Scan for the cell matching the given text and deliver its [x, y] coordinate at center. 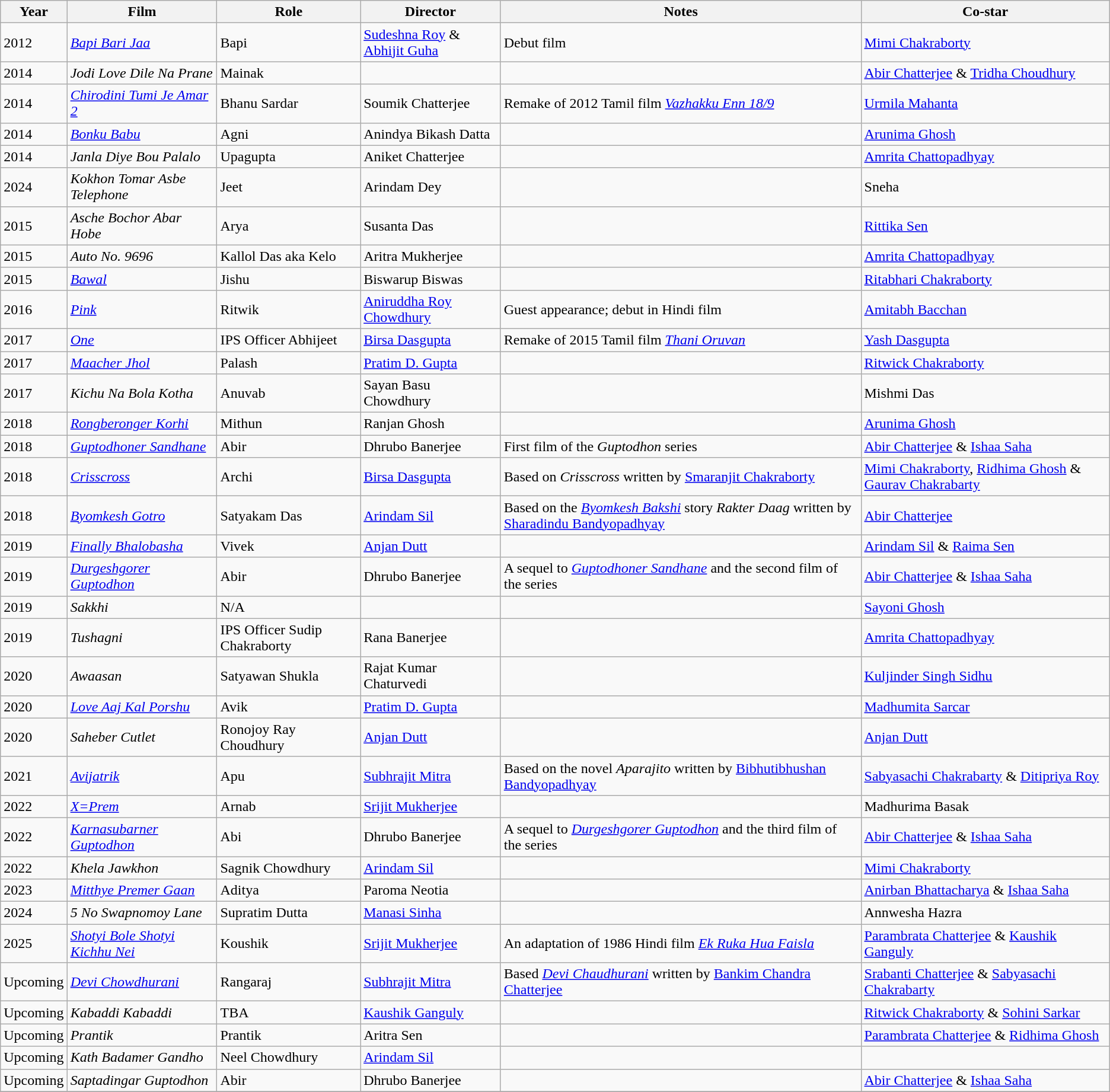
Maacher Jhol [142, 362]
Sakkhi [142, 607]
Abir Chatterjee [985, 516]
Sayoni Ghosh [985, 607]
Supratim Dutta [289, 913]
Sayan Basu Chowdhury [430, 394]
5 No Swapnomoy Lane [142, 913]
Karnasubarner Guptodhon [142, 837]
Saptadingar Guptodhon [142, 1080]
Arya [289, 225]
Finally Bhalobasha [142, 546]
Awaasan [142, 676]
X=Prem [142, 806]
Film [142, 12]
Aditya [289, 890]
Palash [289, 362]
Rangaraj [289, 982]
Anindya Bikash Datta [430, 134]
Apu [289, 775]
Arindam Dey [430, 187]
Parambrata Chatterjee & Kaushik Ganguly [985, 944]
Ritwik [289, 309]
Love Aaj Kal Porshu [142, 707]
Shotyi Bole Shotyi Kichhu Nei [142, 944]
Avijatrik [142, 775]
Jodi Love Dile Na Prane [142, 73]
Arindam Sil & Raima Sen [985, 546]
Anuvab [289, 394]
Ritabhari Chakraborty [985, 279]
Director [430, 12]
An adaptation of 1986 Hindi film Ek Ruka Hua Faisla [681, 944]
Biswarup Biswas [430, 279]
Bapi Bari Jaa [142, 43]
Ranjan Ghosh [430, 424]
Kabaddi Kabaddi [142, 1013]
Agni [289, 134]
Chirodini Tumi Je Amar 2 [142, 103]
Ritwick Chakraborty & Sohini Sarkar [985, 1013]
Jishu [289, 279]
Mimi Chakraborty, Ridhima Ghosh & Gaurav Chakrabarty [985, 477]
Rittika Sen [985, 225]
Srabanti Chatterjee & Sabyasachi Chakrabarty [985, 982]
Avik [289, 707]
Rongberonger Korhi [142, 424]
Madhurima Basak [985, 806]
Paroma Neotia [430, 890]
Kuljinder Singh Sidhu [985, 676]
Kath Badamer Gandho [142, 1058]
Bapi [289, 43]
IPS Officer Abhijeet [289, 340]
Aritra Sen [430, 1035]
Aniruddha Roy Chowdhury [430, 309]
Kallol Das aka Kelo [289, 256]
Sabyasachi Chakrabarty & Ditipriya Roy [985, 775]
Bawal [142, 279]
Neel Chowdhury [289, 1058]
Urmila Mahanta [985, 103]
Mitthye Premer Gaan [142, 890]
Madhumita Sarcar [985, 707]
First film of the Guptodhon series [681, 446]
Ronojoy Ray Choudhury [289, 737]
Yash Dasgupta [985, 340]
A sequel to Guptodhoner Sandhane and the second film of the series [681, 576]
Guptodhoner Sandhane [142, 446]
Kaushik Ganguly [430, 1013]
Ritwick Chakraborty [985, 362]
Kokhon Tomar Asbe Telephone [142, 187]
Co-star [985, 12]
Remake of 2015 Tamil film Thani Oruvan [681, 340]
Asche Bochor Abar Hobe [142, 225]
Annwesha Hazra [985, 913]
Archi [289, 477]
Devi Chowdhurani [142, 982]
Based Devi Chaudhurani written by Bankim Chandra Chatterjee [681, 982]
Susanta Das [430, 225]
Satyawan Shukla [289, 676]
N/A [289, 607]
Auto No. 9696 [142, 256]
Aniket Chatterjee [430, 157]
Saheber Cutlet [142, 737]
Sudeshna Roy & Abhijit Guha [430, 43]
Vivek [289, 546]
Rana Banerjee [430, 638]
Crisscross [142, 477]
Based on the Byomkesh Bakshi story Rakter Daag written by Sharadindu Bandyopadhyay [681, 516]
IPS Officer Sudip Chakraborty [289, 638]
Janla Diye Bou Palalo [142, 157]
Notes [681, 12]
Upagupta [289, 157]
Role [289, 12]
Mishmi Das [985, 394]
Mithun [289, 424]
2021 [34, 775]
Bonku Babu [142, 134]
Byomkesh Gotro [142, 516]
Khela Jawkhon [142, 867]
Guest appearance; debut in Hindi film [681, 309]
Tushagni [142, 638]
Based on the novel Aparajito written by Bibhutibhushan Bandyopadhyay [681, 775]
TBA [289, 1013]
2025 [34, 944]
Arnab [289, 806]
Pink [142, 309]
A sequel to Durgeshgorer Guptodhon and the third film of the series [681, 837]
Parambrata Chatterjee & Ridhima Ghosh [985, 1035]
Remake of 2012 Tamil film Vazhakku Enn 18/9 [681, 103]
2016 [34, 309]
Aritra Mukherjee [430, 256]
Year [34, 12]
Durgeshgorer Guptodhon [142, 576]
Koushik [289, 944]
Rajat Kumar Chaturvedi [430, 676]
Manasi Sinha [430, 913]
2012 [34, 43]
Abi [289, 837]
Kichu Na Bola Kotha [142, 394]
Soumik Chatterjee [430, 103]
Based on Crisscross written by Smaranjit Chakraborty [681, 477]
One [142, 340]
Amitabh Bacchan [985, 309]
Sneha [985, 187]
Abir Chatterjee & Tridha Choudhury [985, 73]
Anirban Bhattacharya & Ishaa Saha [985, 890]
Mainak [289, 73]
Bhanu Sardar [289, 103]
Sagnik Chowdhury [289, 867]
Debut film [681, 43]
Satyakam Das [289, 516]
2023 [34, 890]
Jeet [289, 187]
